Detect which cell encompasses the target text, then output its [X, Y] center coordinate. 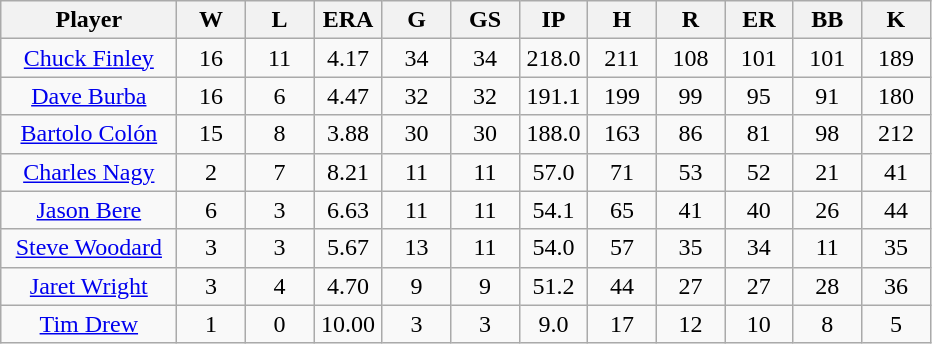
Chuck Finley [89, 58]
17 [622, 324]
Tim Drew [89, 324]
ERA [348, 20]
W [211, 20]
2 [211, 172]
51.2 [553, 286]
5.67 [348, 248]
4 [279, 286]
Player [89, 20]
Bartolo Colón [89, 134]
Dave Burba [89, 96]
13 [416, 248]
4.17 [348, 58]
98 [827, 134]
99 [690, 96]
9.0 [553, 324]
53 [690, 172]
36 [896, 286]
10.00 [348, 324]
5 [896, 324]
188.0 [553, 134]
26 [827, 210]
86 [690, 134]
8.21 [348, 172]
G [416, 20]
54.0 [553, 248]
71 [622, 172]
Steve Woodard [89, 248]
65 [622, 210]
Charles Nagy [89, 172]
191.1 [553, 96]
4.70 [348, 286]
Jason Bere [89, 210]
28 [827, 286]
91 [827, 96]
L [279, 20]
GS [485, 20]
199 [622, 96]
1 [211, 324]
180 [896, 96]
Jaret Wright [89, 286]
52 [759, 172]
81 [759, 134]
10 [759, 324]
212 [896, 134]
R [690, 20]
54.1 [553, 210]
108 [690, 58]
3.88 [348, 134]
H [622, 20]
7 [279, 172]
K [896, 20]
12 [690, 324]
95 [759, 96]
211 [622, 58]
57 [622, 248]
57.0 [553, 172]
IP [553, 20]
189 [896, 58]
15 [211, 134]
ER [759, 20]
163 [622, 134]
40 [759, 210]
6.63 [348, 210]
218.0 [553, 58]
BB [827, 20]
0 [279, 324]
21 [827, 172]
4.47 [348, 96]
